From the cell containing the given text, extract its center point as [x, y] coordinate. 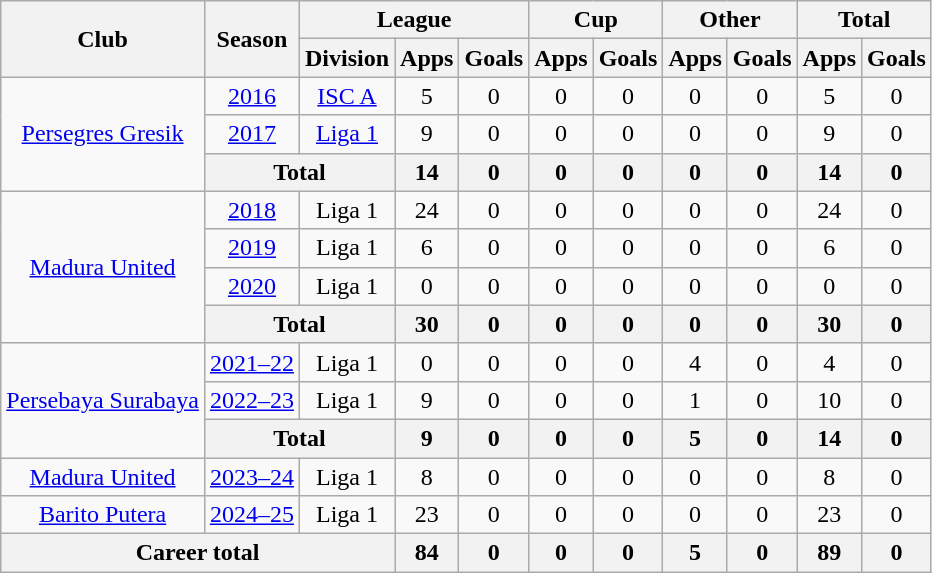
2023–24 [252, 477]
Season [252, 39]
Division [346, 58]
89 [829, 553]
Barito Putera [103, 515]
2018 [252, 210]
League [414, 20]
2019 [252, 248]
2017 [252, 134]
84 [427, 553]
1 [695, 400]
Persegres Gresik [103, 134]
Club [103, 39]
Cup [596, 20]
Career total [198, 553]
10 [829, 400]
2024–25 [252, 515]
2021–22 [252, 362]
2020 [252, 286]
ISC A [346, 96]
Other [730, 20]
Persebaya Surabaya [103, 400]
2016 [252, 96]
2022–23 [252, 400]
